Output the [X, Y] coordinate of the center of the cell containing the given text.  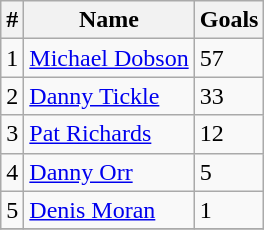
Danny Orr [109, 172]
Danny Tickle [109, 96]
Name [109, 20]
57 [229, 58]
12 [229, 134]
Pat Richards [109, 134]
Michael Dobson [109, 58]
Denis Moran [109, 210]
3 [12, 134]
33 [229, 96]
# [12, 20]
2 [12, 96]
Goals [229, 20]
4 [12, 172]
